Locate the cell with the specified text and output its [X, Y] center coordinate. 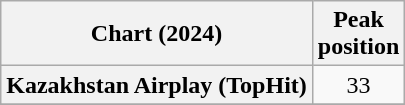
Kazakhstan Airplay (TopHit) [157, 85]
Peakposition [358, 34]
Chart (2024) [157, 34]
33 [358, 85]
